Determine the (x, y) coordinate at the center of the cell enclosing the given text.  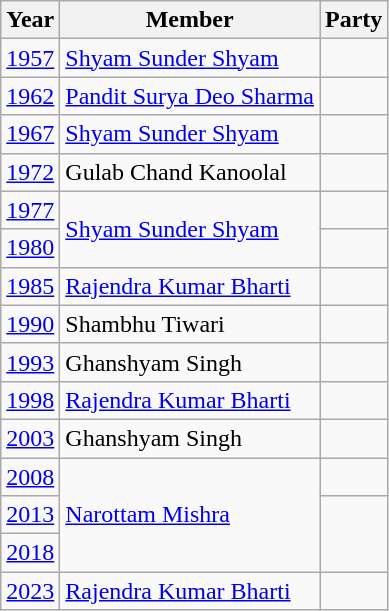
1962 (30, 96)
2003 (30, 438)
1990 (30, 324)
1985 (30, 286)
Gulab Chand Kanoolal (190, 172)
2013 (30, 515)
1980 (30, 248)
1998 (30, 400)
2018 (30, 553)
2023 (30, 591)
2008 (30, 477)
1977 (30, 210)
1993 (30, 362)
Year (30, 20)
Party (354, 20)
Narottam Mishra (190, 515)
Pandit Surya Deo Sharma (190, 96)
1972 (30, 172)
Shambhu Tiwari (190, 324)
Member (190, 20)
1957 (30, 58)
1967 (30, 134)
